Search for the cell housing the specified text and yield its [X, Y] center coordinate. 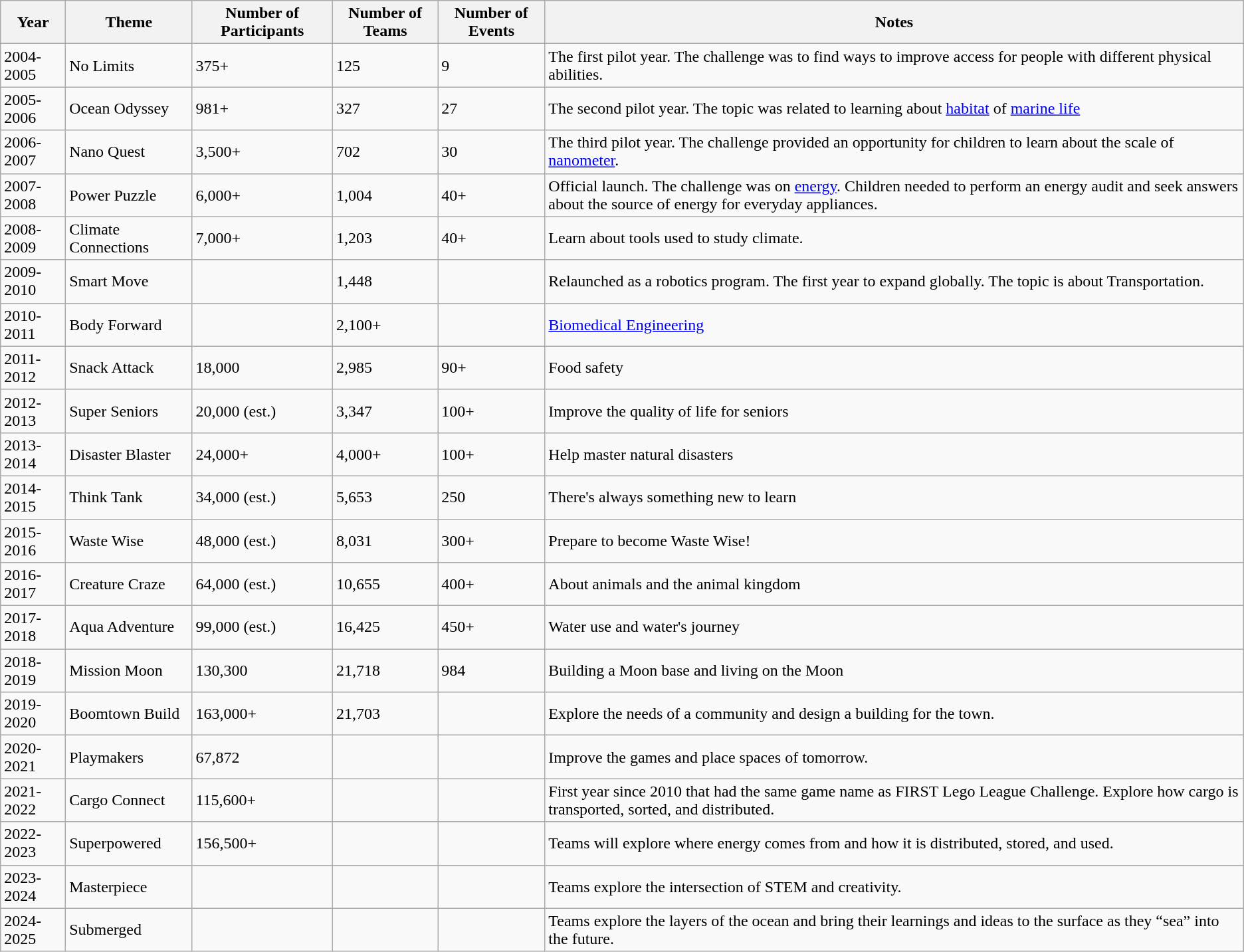
2022-2023 [33, 844]
Improve the games and place spaces of tomorrow. [894, 757]
Help master natural disasters [894, 454]
Body Forward [129, 324]
Waste Wise [129, 541]
2,985 [385, 368]
1,448 [385, 282]
3,347 [385, 411]
30 [492, 151]
2023-2024 [33, 886]
981+ [262, 109]
24,000+ [262, 454]
6,000+ [262, 195]
The third pilot year. The challenge provided an opportunity for children to learn about the scale of nanometer. [894, 151]
Super Seniors [129, 411]
Nano Quest [129, 151]
400+ [492, 585]
67,872 [262, 757]
34,000 (est.) [262, 497]
18,000 [262, 368]
No Limits [129, 65]
9 [492, 65]
Think Tank [129, 497]
Boomtown Build [129, 714]
Building a Moon base and living on the Moon [894, 671]
1,203 [385, 238]
Notes [894, 23]
250 [492, 497]
2012-2013 [33, 411]
Submerged [129, 930]
Aqua Adventure [129, 627]
2005-2006 [33, 109]
Number of Events [492, 23]
2014-2015 [33, 497]
Explore the needs of a community and design a building for the town. [894, 714]
4,000+ [385, 454]
The second pilot year. The topic was related to learning about habitat of marine life [894, 109]
125 [385, 65]
702 [385, 151]
2015-2016 [33, 541]
2018-2019 [33, 671]
10,655 [385, 585]
64,000 (est.) [262, 585]
2009-2010 [33, 282]
Disaster Blaster [129, 454]
Climate Connections [129, 238]
Power Puzzle [129, 195]
Improve the quality of life for seniors [894, 411]
Learn about tools used to study climate. [894, 238]
Mission Moon [129, 671]
115,600+ [262, 800]
2007-2008 [33, 195]
There's always something new to learn [894, 497]
Biomedical Engineering [894, 324]
99,000 (est.) [262, 627]
Snack Attack [129, 368]
3,500+ [262, 151]
90+ [492, 368]
Food safety [894, 368]
Relaunched as a robotics program. The first year to expand globally. The topic is about Transportation. [894, 282]
156,500+ [262, 844]
First year since 2010 that had the same game name as FIRST Lego League Challenge. Explore how cargo is transported, sorted, and distributed. [894, 800]
1,004 [385, 195]
Playmakers [129, 757]
16,425 [385, 627]
Number of Teams [385, 23]
Creature Craze [129, 585]
Teams explore the layers of the ocean and bring their learnings and ideas to the surface as they “sea” into the future. [894, 930]
About animals and the animal kingdom [894, 585]
Masterpiece [129, 886]
Prepare to become Waste Wise! [894, 541]
5,653 [385, 497]
2004-2005 [33, 65]
2019-2020 [33, 714]
Number of Participants [262, 23]
Water use and water's journey [894, 627]
2016-2017 [33, 585]
2017-2018 [33, 627]
2013-2014 [33, 454]
Theme [129, 23]
Smart Move [129, 282]
20,000 (est.) [262, 411]
21,718 [385, 671]
2024-2025 [33, 930]
Ocean Odyssey [129, 109]
300+ [492, 541]
Teams explore the intersection of STEM and creativity. [894, 886]
2010-2011 [33, 324]
Superpowered [129, 844]
8,031 [385, 541]
2008-2009 [33, 238]
21,703 [385, 714]
Year [33, 23]
Cargo Connect [129, 800]
2021-2022 [33, 800]
375+ [262, 65]
327 [385, 109]
2,100+ [385, 324]
163,000+ [262, 714]
2011-2012 [33, 368]
984 [492, 671]
48,000 (est.) [262, 541]
130,300 [262, 671]
450+ [492, 627]
2006-2007 [33, 151]
2020-2021 [33, 757]
The first pilot year. The challenge was to find ways to improve access for people with different physical abilities. [894, 65]
7,000+ [262, 238]
27 [492, 109]
Teams will explore where energy comes from and how it is distributed, stored, and used. [894, 844]
